Output the [x, y] coordinate of the center of the cell containing the given text.  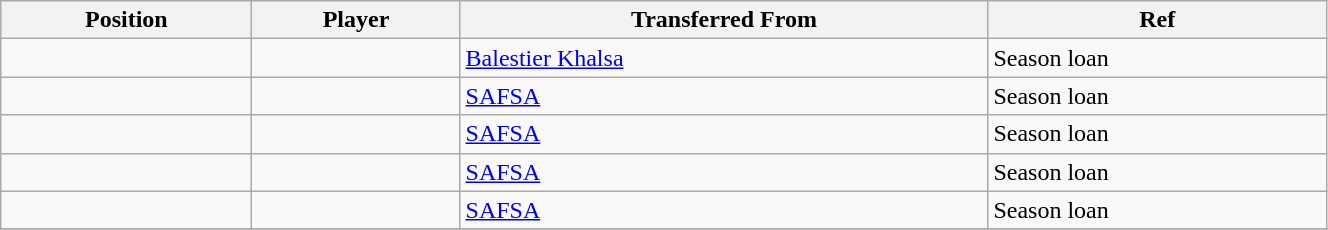
Player [356, 20]
Transferred From [724, 20]
Ref [1158, 20]
Position [126, 20]
Balestier Khalsa [724, 58]
